Search for the cell housing the specified text and yield its (x, y) center coordinate. 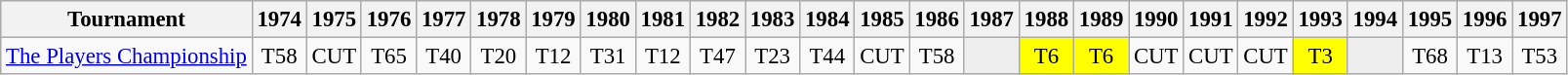
1981 (663, 19)
1977 (444, 19)
1987 (991, 19)
1993 (1320, 19)
1994 (1375, 19)
1984 (827, 19)
1989 (1101, 19)
T13 (1485, 56)
Tournament (127, 19)
The Players Championship (127, 56)
T3 (1320, 56)
1978 (499, 19)
1975 (334, 19)
1983 (773, 19)
1991 (1211, 19)
1996 (1485, 19)
T44 (827, 56)
T47 (717, 56)
1985 (882, 19)
T40 (444, 56)
T68 (1429, 56)
1988 (1046, 19)
1976 (388, 19)
T65 (388, 56)
1997 (1540, 19)
1979 (553, 19)
1995 (1429, 19)
1992 (1266, 19)
T20 (499, 56)
T53 (1540, 56)
1990 (1156, 19)
1986 (937, 19)
1980 (608, 19)
1982 (717, 19)
1974 (279, 19)
T31 (608, 56)
T23 (773, 56)
